From the cell containing the given text, extract its center point as [x, y] coordinate. 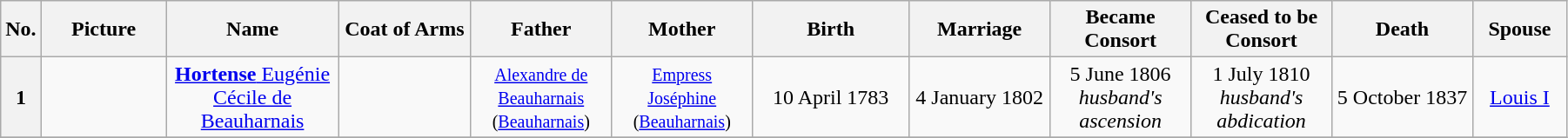
Hortense Eugénie Cécile de Beauharnais [252, 97]
Became Consort [1121, 30]
Ceased to be Consort [1262, 30]
Spouse [1519, 30]
Name [252, 30]
Mother [682, 30]
10 April 1783 [831, 97]
4 January 1802 [980, 97]
Alexandre de Beauharnais(Beauharnais) [541, 97]
Death [1403, 30]
No. [21, 30]
Louis I [1519, 97]
Picture [104, 30]
Empress Joséphine(Beauharnais) [682, 97]
1 July 1810husband's abdication [1262, 97]
Coat of Arms [405, 30]
Marriage [980, 30]
Birth [831, 30]
1 [21, 97]
5 June 1806husband's ascension [1121, 97]
5 October 1837 [1403, 97]
Father [541, 30]
